Find where the given text appears and provide that cell's center as [x, y] coordinate. 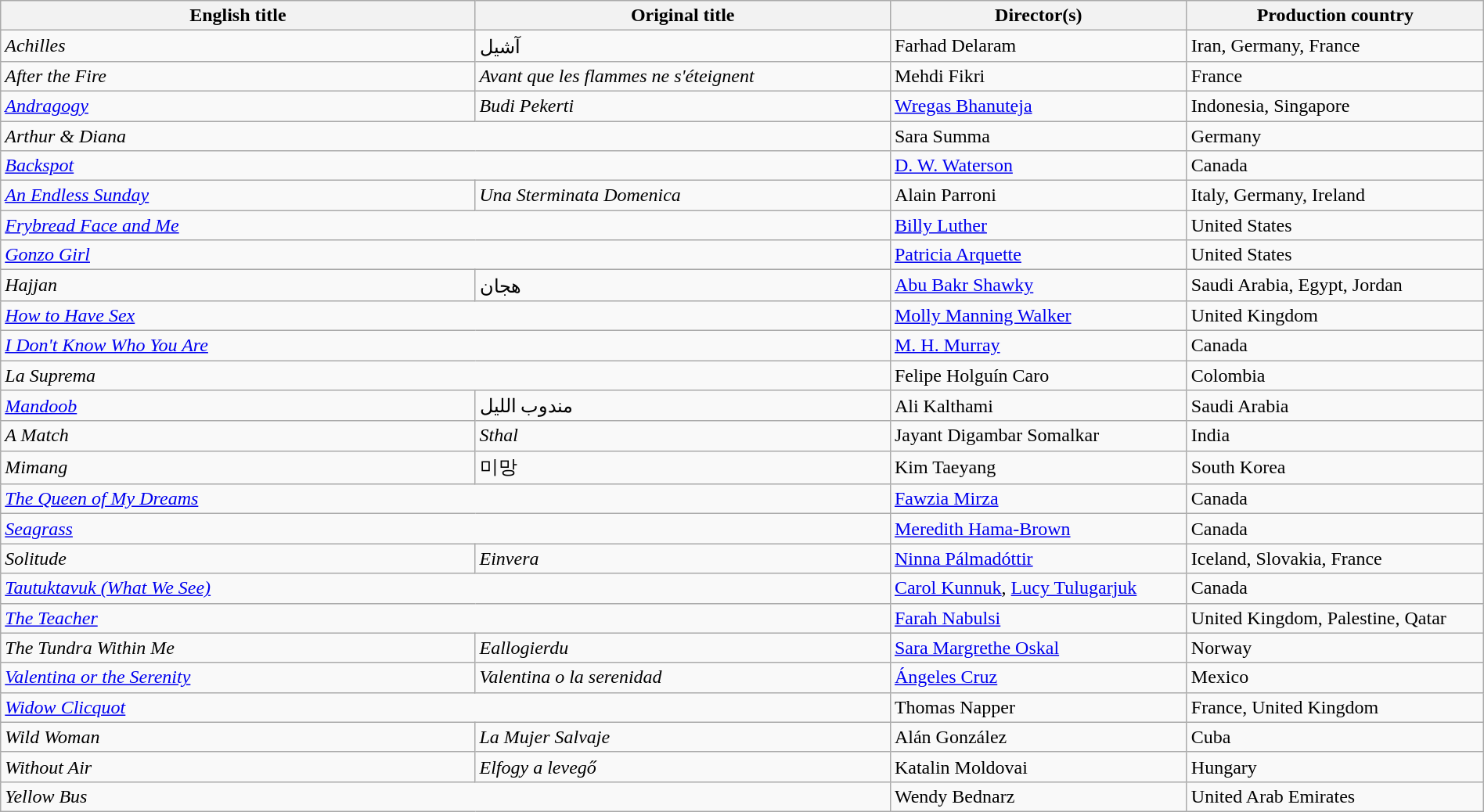
Thomas Napper [1038, 707]
Alain Parroni [1038, 196]
Einvera [683, 559]
Mexico [1335, 677]
Arthur & Diana [446, 135]
Avant que les flammes ne s'éteignent [683, 76]
United Kingdom, Palestine, Qatar [1335, 618]
France [1335, 76]
Katalin Moldovai [1038, 767]
Backspot [446, 166]
India [1335, 436]
Farah Nabulsi [1038, 618]
How to Have Sex [446, 315]
Wild Woman [238, 737]
Frybread Face and Me [446, 225]
Ninna Pálmadóttir [1038, 559]
Hungary [1335, 767]
Una Sterminata Domenica [683, 196]
Achilles [238, 46]
Colombia [1335, 375]
Carol Kunnuk, Lucy Tulugarjuk [1038, 588]
Gonzo Girl [446, 255]
English title [238, 16]
مندوب الليل [683, 406]
Italy, Germany, Ireland [1335, 196]
Seagrass [446, 529]
The Queen of My Dreams [446, 499]
Elfogy a levegő [683, 767]
After the Fire [238, 76]
The Tundra Within Me [238, 648]
Molly Manning Walker [1038, 315]
Jayant Digambar Somalkar [1038, 436]
Abu Bakr Shawky [1038, 286]
Yellow Bus [446, 796]
Mandoob [238, 406]
Solitude [238, 559]
Germany [1335, 135]
Wregas Bhanuteja [1038, 106]
La Mujer Salvaje [683, 737]
آشیل [683, 46]
Saudi Arabia [1335, 406]
Without Air [238, 767]
Sara Margrethe Oskal [1038, 648]
Valentina or the Serenity [238, 677]
M. H. Murray [1038, 345]
D. W. Waterson [1038, 166]
Andragogy [238, 106]
Widow Clicquot [446, 707]
South Korea [1335, 468]
Norway [1335, 648]
United Kingdom [1335, 315]
Kim Taeyang [1038, 468]
Director(s) [1038, 16]
Iran, Germany, France [1335, 46]
Production country [1335, 16]
I Don't Know Who You Are [446, 345]
Billy Luther [1038, 225]
Meredith Hama-Brown [1038, 529]
Patricia Arquette [1038, 255]
Iceland, Slovakia, France [1335, 559]
هجان [683, 286]
Ali Kalthami [1038, 406]
Ángeles Cruz [1038, 677]
Mimang [238, 468]
Original title [683, 16]
Alán González [1038, 737]
Sthal [683, 436]
Saudi Arabia, Egypt, Jordan [1335, 286]
Cuba [1335, 737]
The Teacher [446, 618]
Fawzia Mirza [1038, 499]
La Suprema [446, 375]
Budi Pekerti [683, 106]
Valentina o la serenidad [683, 677]
Mehdi Fikri [1038, 76]
Sara Summa [1038, 135]
Felipe Holguín Caro [1038, 375]
Farhad Delaram [1038, 46]
Hajjan [238, 286]
Wendy Bednarz [1038, 796]
Indonesia, Singapore [1335, 106]
An Endless Sunday [238, 196]
미망 [683, 468]
Tautuktavuk (What We See) [446, 588]
France, United Kingdom [1335, 707]
United Arab Emirates [1335, 796]
Eallogierdu [683, 648]
A Match [238, 436]
